Locate the cell with the specified text and output its (x, y) center coordinate. 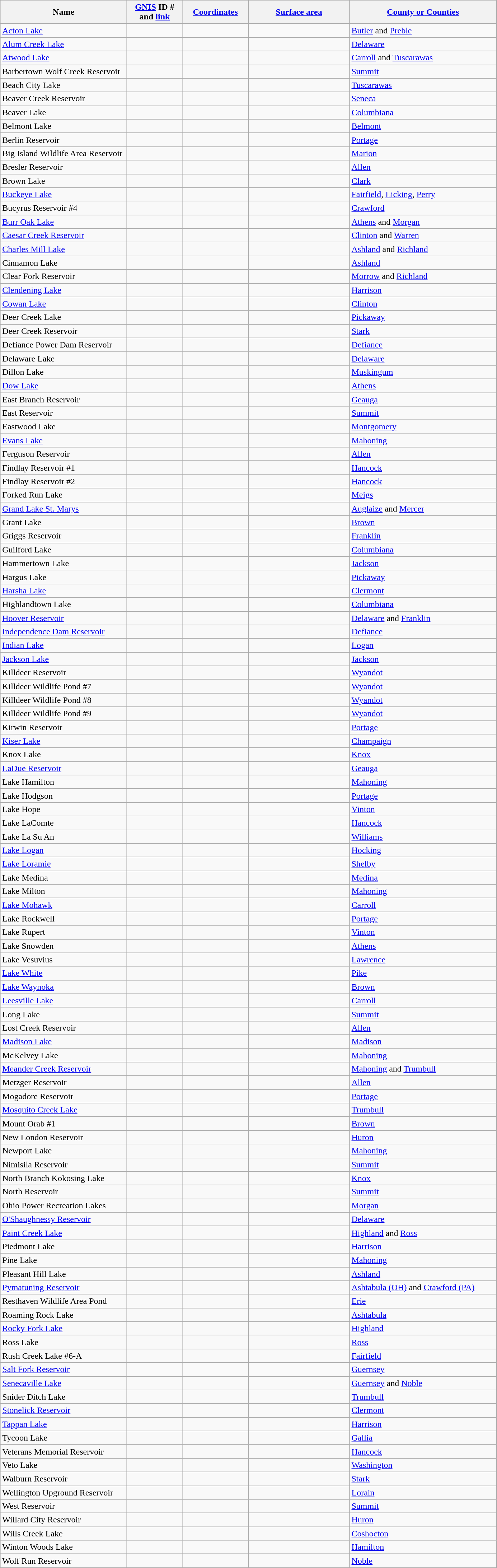
Coshocton (423, 1534)
Killdeer Wildlife Pond #9 (64, 714)
Ross Lake (64, 1342)
Tuscarawas (423, 85)
Delaware Lake (64, 358)
Auglaize and Mercer (423, 509)
Pike (423, 973)
Lake Vesuvius (64, 960)
Guernsey and Noble (423, 1383)
Logan (423, 645)
Mogadore Reservoir (64, 1096)
Newport Lake (64, 1151)
Defiance Power Dam Reservoir (64, 345)
Delaware and Franklin (423, 618)
Leesville Lake (64, 1000)
Nimisila Reservoir (64, 1165)
Montgomery (423, 427)
Mosquito Creek Lake (64, 1110)
Wolf Run Reservoir (64, 1561)
Deer Creek Lake (64, 317)
Lost Creek Reservoir (64, 1028)
Beaver Lake (64, 112)
Mahoning and Trumbull (423, 1069)
Salt Fork Reservoir (64, 1369)
Lake Hope (64, 809)
East Reservoir (64, 413)
Kirwin Reservoir (64, 727)
Guilford Lake (64, 550)
Ashtabula (423, 1315)
Guernsey (423, 1369)
Piedmont Lake (64, 1246)
Clark (423, 181)
Clear Fork Reservoir (64, 276)
Clinton (423, 304)
Veterans Memorial Reservoir (64, 1451)
Shelby (423, 864)
Pleasant Hill Lake (64, 1274)
Highland and Ross (423, 1233)
Rush Creek Lake #6-A (64, 1356)
Ross (423, 1342)
Charles Mill Lake (64, 249)
Meigs (423, 495)
Muskingum (423, 372)
Killdeer Reservoir (64, 673)
Barbertown Wolf Creek Reservoir (64, 71)
Lawrence (423, 960)
Berlin Reservoir (64, 140)
Mount Orab #1 (64, 1124)
Hammertown Lake (64, 563)
Erie (423, 1301)
County or Counties (423, 12)
Lake La Su An (64, 837)
Walburn Reservoir (64, 1479)
Rocky Fork Lake (64, 1329)
Dow Lake (64, 386)
Snider Ditch Lake (64, 1397)
Cinnamon Lake (64, 263)
West Reservoir (64, 1506)
Madison (423, 1041)
Brown Lake (64, 181)
Wellington Upground Reservoir (64, 1492)
Morrow and Richland (423, 276)
Gallia (423, 1438)
Lake Mohawk (64, 905)
Hamilton (423, 1547)
McKelvey Lake (64, 1055)
Killdeer Wildlife Pond #7 (64, 686)
Big Island Wildlife Area Reservoir (64, 153)
Findlay Reservoir #2 (64, 481)
Clinton and Warren (423, 235)
Lake Hodgson (64, 795)
Medina (423, 878)
North Branch Kokosing Lake (64, 1178)
Evans Lake (64, 440)
Tappan Lake (64, 1424)
Metzger Reservoir (64, 1083)
Lake Logan (64, 850)
Marion (423, 153)
Butler and Preble (423, 31)
Madison Lake (64, 1041)
Jackson Lake (64, 659)
GNIS ID #and link (154, 12)
Athens and Morgan (423, 222)
Noble (423, 1561)
Champaign (423, 741)
Beaver Creek Reservoir (64, 99)
Alum Creek Lake (64, 44)
New London Reservoir (64, 1137)
Harsha Lake (64, 591)
Lake White (64, 973)
Beach City Lake (64, 85)
East Branch Reservoir (64, 400)
Long Lake (64, 1014)
Grand Lake St. Marys (64, 509)
Killdeer Wildlife Pond #8 (64, 700)
Bucyrus Reservoir #4 (64, 208)
Pine Lake (64, 1260)
Bresler Reservoir (64, 167)
Dillon Lake (64, 372)
Lake Snowden (64, 946)
Lorain (423, 1492)
Eastwood Lake (64, 427)
Resthaven Wildlife Area Pond (64, 1301)
Senecaville Lake (64, 1383)
Kiser Lake (64, 741)
Hargus Lake (64, 577)
Surface area (299, 12)
O'Shaughnessy Reservoir (64, 1219)
Seneca (423, 99)
Hoover Reservoir (64, 618)
Belmont Lake (64, 126)
Independence Dam Reservoir (64, 632)
Acton Lake (64, 31)
Caesar Creek Reservoir (64, 235)
Lake Rockwell (64, 919)
Grant Lake (64, 522)
LaDue Reservoir (64, 768)
Stonelick Reservoir (64, 1410)
Indian Lake (64, 645)
Lake Waynoka (64, 987)
Ohio Power Recreation Lakes (64, 1205)
Lake LaComte (64, 823)
Highland (423, 1329)
Cowan Lake (64, 304)
Lake Hamilton (64, 782)
Willard City Reservoir (64, 1520)
Hocking (423, 850)
Griggs Reservoir (64, 536)
Knox Lake (64, 755)
Morgan (423, 1205)
Veto Lake (64, 1465)
Forked Run Lake (64, 495)
Ashland and Richland (423, 249)
Belmont (423, 126)
Findlay Reservoir #1 (64, 468)
Carroll and Tuscarawas (423, 58)
Fairfield (423, 1356)
Fairfield, Licking, Perry (423, 195)
Pymatuning Reservoir (64, 1288)
Washington (423, 1465)
North Reservoir (64, 1192)
Wills Creek Lake (64, 1534)
Clendening Lake (64, 290)
Ferguson Reservoir (64, 454)
Lake Medina (64, 878)
Paint Creek Lake (64, 1233)
Ashtabula (OH) and Crawford (PA) (423, 1288)
Lake Loramie (64, 864)
Williams (423, 837)
Atwood Lake (64, 58)
Tycoon Lake (64, 1438)
Deer Creek Reservoir (64, 331)
Name (64, 12)
Roaming Rock Lake (64, 1315)
Highlandtown Lake (64, 604)
Burr Oak Lake (64, 222)
Crawford (423, 208)
Meander Creek Reservoir (64, 1069)
Winton Woods Lake (64, 1547)
Franklin (423, 536)
Coordinates (215, 12)
Buckeye Lake (64, 195)
Lake Rupert (64, 932)
Lake Milton (64, 891)
